Scan for the cell matching the given text and deliver its [x, y] coordinate at center. 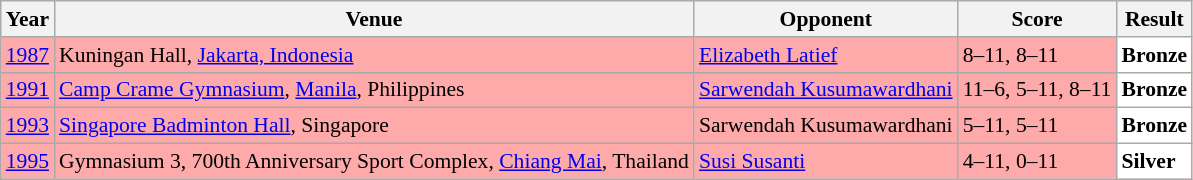
8–11, 8–11 [1038, 55]
1995 [28, 162]
1987 [28, 55]
Silver [1154, 162]
Year [28, 19]
Result [1154, 19]
Camp Crame Gymnasium, Manila, Philippines [374, 90]
11–6, 5–11, 8–11 [1038, 90]
Susi Susanti [826, 162]
Gymnasium 3, 700th Anniversary Sport Complex, Chiang Mai, Thailand [374, 162]
4–11, 0–11 [1038, 162]
1991 [28, 90]
1993 [28, 126]
Score [1038, 19]
5–11, 5–11 [1038, 126]
Kuningan Hall, Jakarta, Indonesia [374, 55]
Elizabeth Latief [826, 55]
Venue [374, 19]
Opponent [826, 19]
Singapore Badminton Hall, Singapore [374, 126]
